Return [X, Y] of the center of cell containing provided text 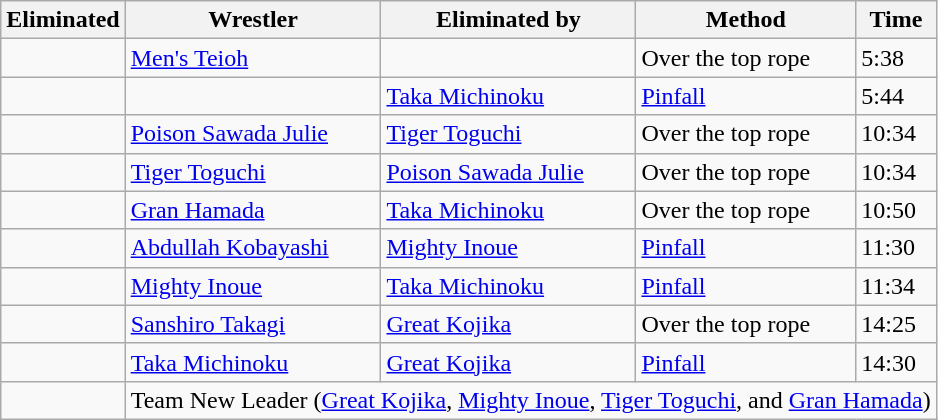
11:34 [896, 286]
Method [746, 20]
Eliminated [63, 20]
14:30 [896, 362]
5:38 [896, 58]
14:25 [896, 324]
Time [896, 20]
Men's Teioh [253, 58]
10:50 [896, 210]
5:44 [896, 96]
Team New Leader (Great Kojika, Mighty Inoue, Tiger Toguchi, and Gran Hamada) [530, 400]
Eliminated by [508, 20]
Gran Hamada [253, 210]
11:30 [896, 248]
Abdullah Kobayashi [253, 248]
Sanshiro Takagi [253, 324]
Wrestler [253, 20]
